Capture the cell that displays the provided text and extract its [X, Y] central coordinate. 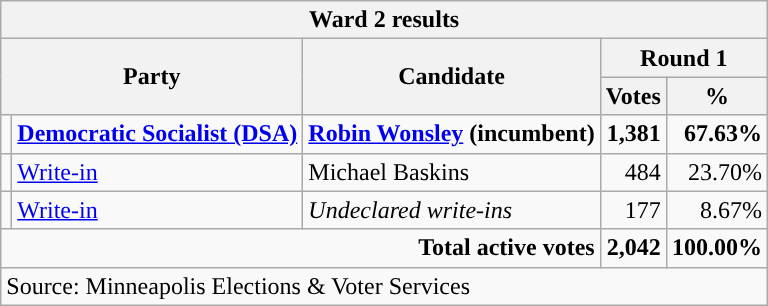
Votes [633, 96]
1,381 [633, 134]
2,042 [633, 248]
Michael Baskins [452, 172]
100.00% [716, 248]
Democratic Socialist (DSA) [158, 134]
177 [633, 210]
Total active votes [300, 248]
Round 1 [684, 58]
Party [152, 77]
484 [633, 172]
Ward 2 results [384, 20]
8.67% [716, 210]
23.70% [716, 172]
Source: Minneapolis Elections & Voter Services [384, 286]
Robin Wonsley (incumbent) [452, 134]
Candidate [452, 77]
67.63% [716, 134]
% [716, 96]
Undeclared write-ins [452, 210]
